Pinpoint the cell where the given text exists, returning its (X, Y) midpoint coordinate. 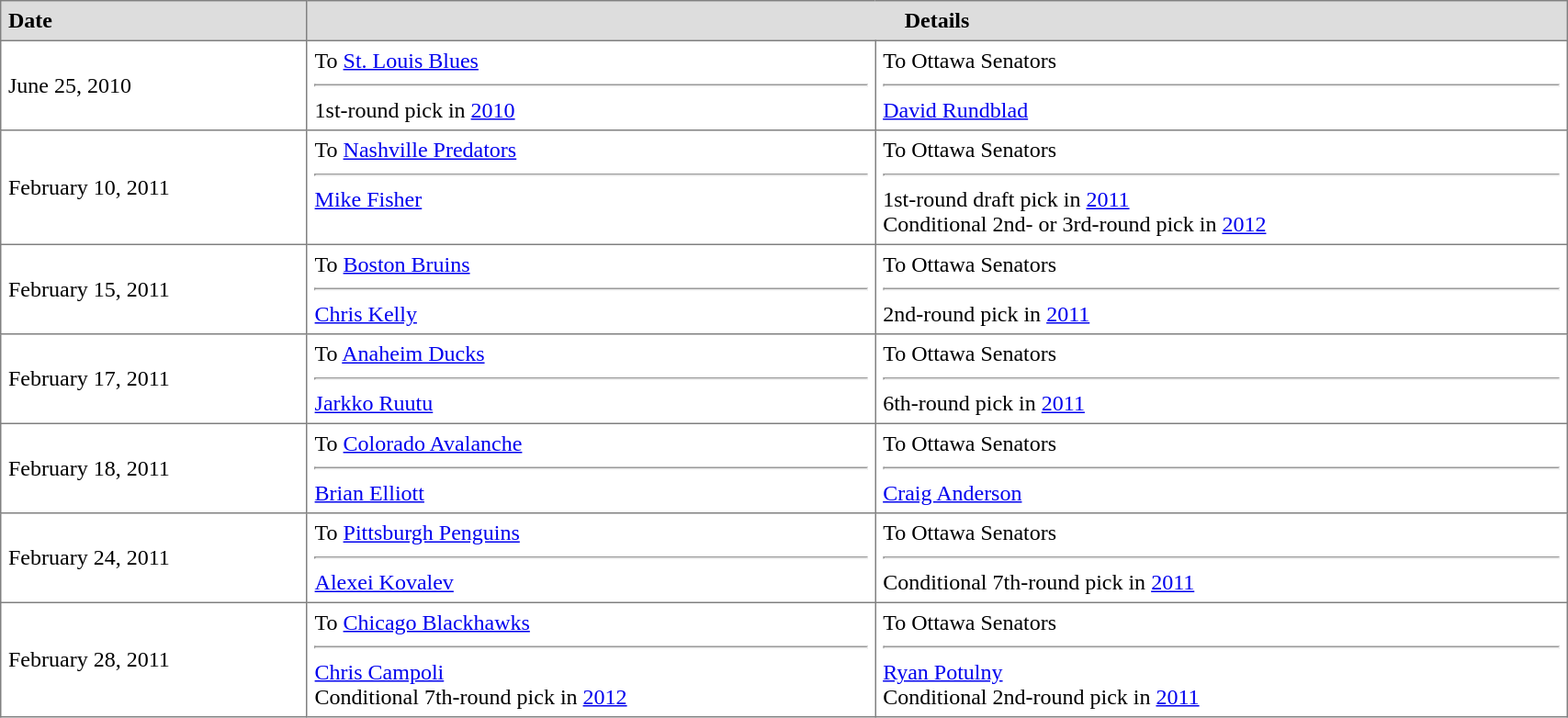
February 17, 2011 (154, 379)
To Colorado Avalanche Brian Elliott (592, 468)
To Ottawa Senators Craig Anderson (1222, 468)
February 15, 2011 (154, 289)
Date (154, 21)
To Ottawa Senators Ryan PotulnyConditional 2nd-round pick in 2011 (1222, 659)
To Nashville Predators Mike Fisher (592, 187)
To Pittsburgh Penguins Alexei Kovalev (592, 558)
February 18, 2011 (154, 468)
June 25, 2010 (154, 85)
To St. Louis Blues 1st-round pick in 2010 (592, 85)
February 24, 2011 (154, 558)
To Chicago Blackhawks Chris CampoliConditional 7th-round pick in 2012 (592, 659)
To Ottawa Senators Conditional 7th-round pick in 2011 (1222, 558)
February 10, 2011 (154, 187)
Details (937, 21)
To Ottawa Senators 2nd-round pick in 2011 (1222, 289)
To Ottawa Senators 6th-round pick in 2011 (1222, 379)
To Boston Bruins Chris Kelly (592, 289)
To Ottawa Senators 1st-round draft pick in 2011Conditional 2nd- or 3rd-round pick in 2012 (1222, 187)
February 28, 2011 (154, 659)
To Ottawa Senators David Rundblad (1222, 85)
To Anaheim Ducks Jarkko Ruutu (592, 379)
